Return the (X, Y) coordinate for the center point of the cell that contains the specified text.  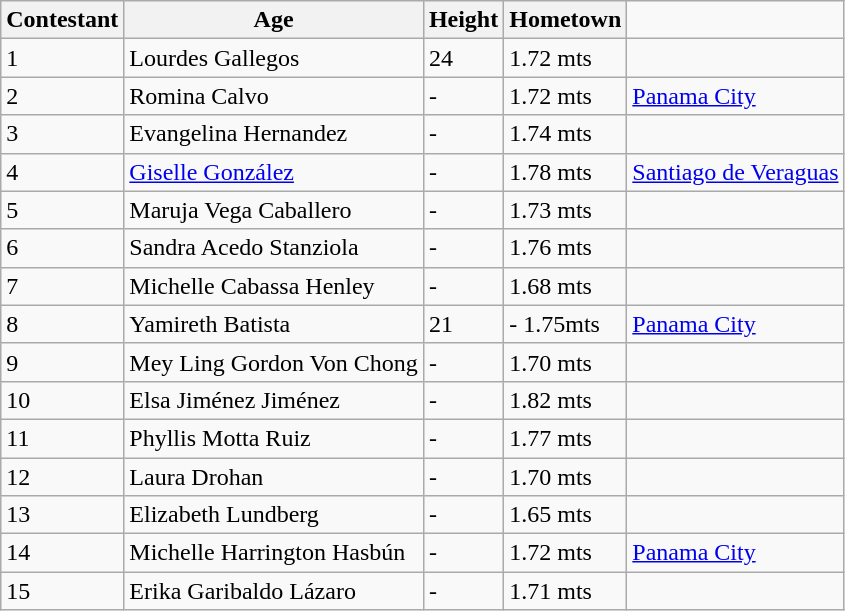
1.73 mts (566, 210)
Evangelina Hernandez (274, 134)
1.77 mts (566, 438)
Lourdes Gallegos (274, 58)
1.68 mts (566, 286)
1.78 mts (566, 172)
Mey Ling Gordon Von Chong (274, 362)
1.82 mts (566, 400)
15 (62, 591)
5 (62, 210)
Elsa Jiménez Jiménez (274, 400)
8 (62, 324)
Santiago de Veraguas (736, 172)
13 (62, 515)
Erika Garibaldo Lázaro (274, 591)
Contestant (62, 20)
Height (463, 20)
Age (274, 20)
Sandra Acedo Stanziola (274, 248)
Phyllis Motta Ruiz (274, 438)
12 (62, 477)
1.76 mts (566, 248)
14 (62, 553)
21 (463, 324)
Romina Calvo (274, 96)
11 (62, 438)
1 (62, 58)
1.65 mts (566, 515)
3 (62, 134)
Yamireth Batista (274, 324)
10 (62, 400)
Giselle González (274, 172)
Michelle Harrington Hasbún (274, 553)
Elizabeth Lundberg (274, 515)
4 (62, 172)
2 (62, 96)
Maruja Vega Caballero (274, 210)
1.74 mts (566, 134)
Laura Drohan (274, 477)
24 (463, 58)
- 1.75mts (566, 324)
7 (62, 286)
6 (62, 248)
9 (62, 362)
Michelle Cabassa Henley (274, 286)
Hometown (566, 20)
1.71 mts (566, 591)
